From the cell containing the given text, extract its center point as (X, Y) coordinate. 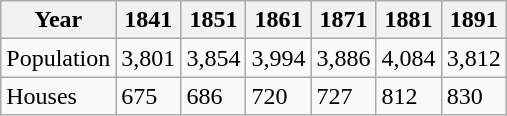
3,812 (474, 58)
675 (148, 96)
Population (58, 58)
1841 (148, 20)
1851 (214, 20)
727 (344, 96)
1881 (408, 20)
1891 (474, 20)
Houses (58, 96)
1871 (344, 20)
3,994 (278, 58)
830 (474, 96)
Year (58, 20)
3,801 (148, 58)
686 (214, 96)
720 (278, 96)
3,854 (214, 58)
812 (408, 96)
4,084 (408, 58)
1861 (278, 20)
3,886 (344, 58)
